Extract the (X, Y) coordinate from the center of the cell holding the provided text.  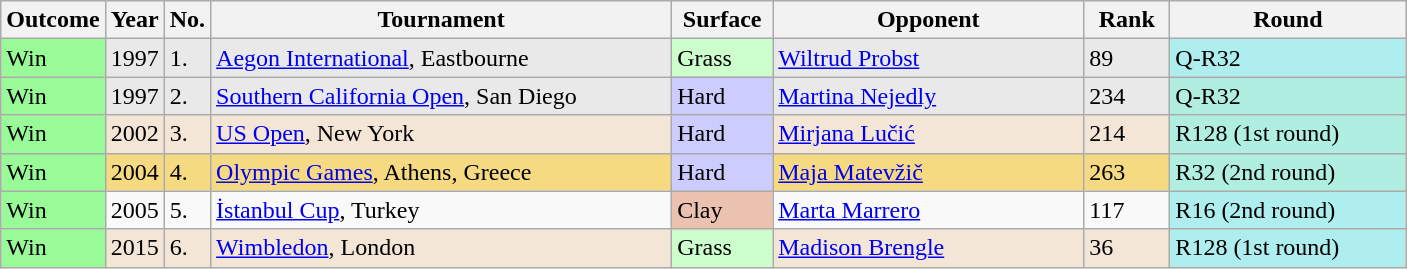
263 (1127, 172)
Wimbledon, London (442, 248)
2005 (134, 210)
2004 (134, 172)
R16 (2nd round) (1288, 210)
İstanbul Cup, Turkey (442, 210)
Round (1288, 20)
Tournament (442, 20)
3. (187, 134)
Mirjana Lučić (928, 134)
Surface (722, 20)
234 (1127, 96)
No. (187, 20)
36 (1127, 248)
4. (187, 172)
R32 (2nd round) (1288, 172)
Rank (1127, 20)
Year (134, 20)
2002 (134, 134)
214 (1127, 134)
Aegon International, Eastbourne (442, 58)
5. (187, 210)
2015 (134, 248)
6. (187, 248)
Olympic Games, Athens, Greece (442, 172)
Southern California Open, San Diego (442, 96)
Martina Nejedly (928, 96)
Outcome (53, 20)
89 (1127, 58)
Opponent (928, 20)
Maja Matevžič (928, 172)
Wiltrud Probst (928, 58)
Madison Brengle (928, 248)
2. (187, 96)
US Open, New York (442, 134)
117 (1127, 210)
Clay (722, 210)
1. (187, 58)
Marta Marrero (928, 210)
